Output the [x, y] coordinate of the center of the cell containing the given text.  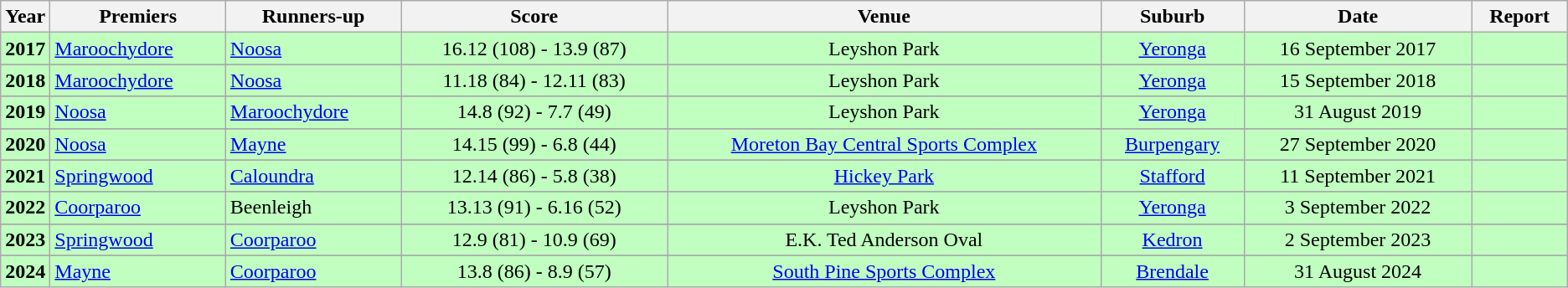
Moreton Bay Central Sports Complex [885, 144]
Report [1519, 17]
3 September 2022 [1358, 208]
Venue [885, 17]
Hickey Park [885, 176]
15 September 2018 [1358, 80]
13.8 (86) - 8.9 (57) [534, 271]
11.18 (84) - 12.11 (83) [534, 80]
2018 [25, 80]
2021 [25, 176]
13.13 (91) - 6.16 (52) [534, 208]
14.15 (99) - 6.8 (44) [534, 144]
E.K. Ted Anderson Oval [885, 239]
Premiers [138, 17]
South Pine Sports Complex [885, 271]
11 September 2021 [1358, 176]
2017 [25, 49]
Suburb [1173, 17]
31 August 2019 [1358, 112]
31 August 2024 [1358, 271]
16 September 2017 [1358, 49]
14.8 (92) - 7.7 (49) [534, 112]
12.14 (86) - 5.8 (38) [534, 176]
2019 [25, 112]
2022 [25, 208]
2 September 2023 [1358, 239]
12.9 (81) - 10.9 (69) [534, 239]
Brendale [1173, 271]
Beenleigh [313, 208]
Runners-up [313, 17]
Year [25, 17]
2020 [25, 144]
Caloundra [313, 176]
Burpengary [1173, 144]
2024 [25, 271]
16.12 (108) - 13.9 (87) [534, 49]
2023 [25, 239]
Kedron [1173, 239]
Stafford [1173, 176]
27 September 2020 [1358, 144]
Score [534, 17]
Date [1358, 17]
